Search for the cell housing the specified text and yield its [x, y] center coordinate. 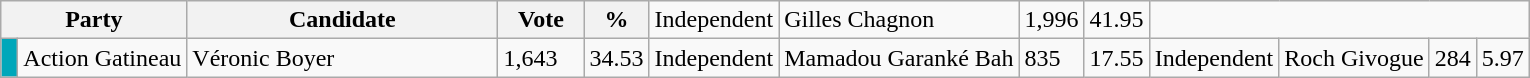
1,643 [541, 58]
Candidate [342, 20]
Action Gatineau [102, 58]
284 [1452, 58]
Party [94, 20]
Véronic Boyer [342, 58]
Mamadou Garanké Bah [899, 58]
% [616, 20]
Gilles Chagnon [899, 20]
835 [1052, 58]
1,996 [1052, 20]
41.95 [1116, 20]
Roch Givogue [1354, 58]
17.55 [1116, 58]
5.97 [1502, 58]
Vote [541, 20]
34.53 [616, 58]
